Pinpoint the cell where the given text exists, returning its (X, Y) midpoint coordinate. 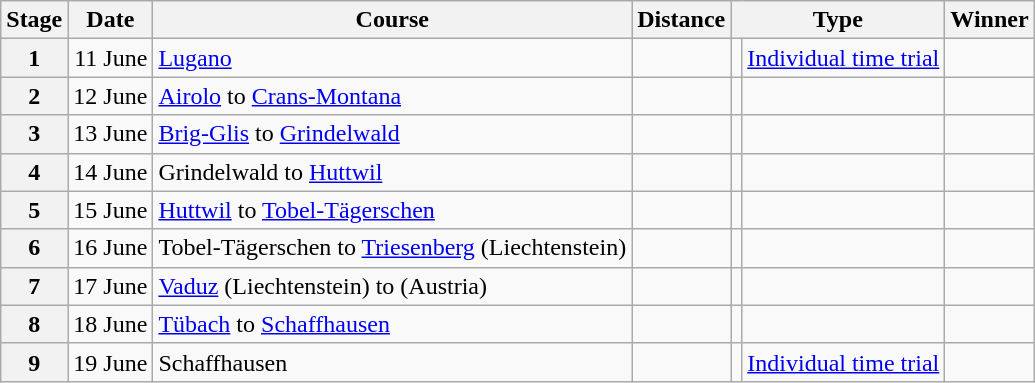
Winner (990, 20)
2 (34, 96)
8 (34, 324)
5 (34, 210)
Course (392, 20)
Tübach to Schaffhausen (392, 324)
Schaffhausen (392, 362)
6 (34, 248)
Huttwil to Tobel-Tägerschen (392, 210)
Grindelwald to Huttwil (392, 172)
Tobel-Tägerschen to Triesenberg (Liechtenstein) (392, 248)
Airolo to Crans-Montana (392, 96)
15 June (110, 210)
19 June (110, 362)
11 June (110, 58)
9 (34, 362)
4 (34, 172)
14 June (110, 172)
18 June (110, 324)
Brig-Glis to Grindelwald (392, 134)
Stage (34, 20)
16 June (110, 248)
17 June (110, 286)
Lugano (392, 58)
Date (110, 20)
1 (34, 58)
Type (838, 20)
7 (34, 286)
3 (34, 134)
13 June (110, 134)
Vaduz (Liechtenstein) to (Austria) (392, 286)
12 June (110, 96)
Distance (682, 20)
